Provide the (x, y) coordinate of the cell's center where the given text is located.  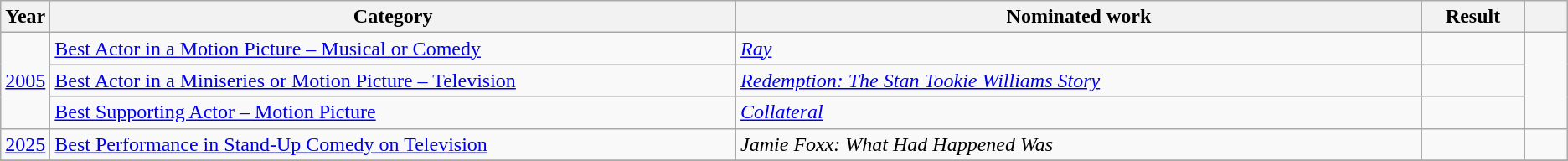
Category (394, 17)
Best Performance in Stand-Up Comedy on Television (394, 144)
Best Supporting Actor – Motion Picture (394, 112)
Collateral (1079, 112)
Year (25, 17)
Jamie Foxx: What Had Happened Was (1079, 144)
Redemption: The Stan Tookie Williams Story (1079, 80)
Best Actor in a Miniseries or Motion Picture – Television (394, 80)
2025 (25, 144)
Nominated work (1079, 17)
Best Actor in a Motion Picture – Musical or Comedy (394, 49)
2005 (25, 80)
Result (1473, 17)
Ray (1079, 49)
